Locate the cell with the specified text and output its [x, y] center coordinate. 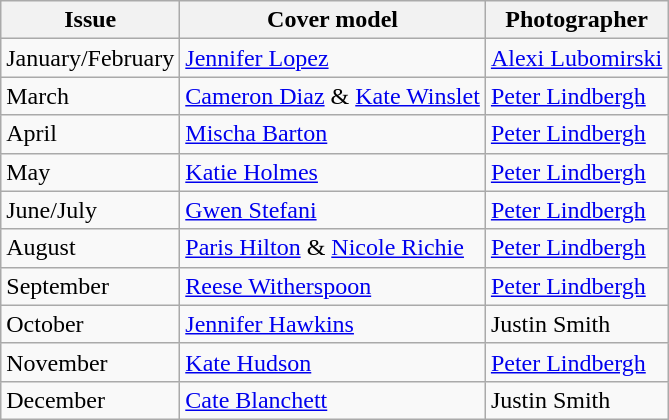
May [90, 172]
March [90, 96]
Gwen Stefani [333, 210]
Cameron Diaz & Kate Winslet [333, 96]
Cate Blanchett [333, 400]
Reese Witherspoon [333, 286]
November [90, 362]
Paris Hilton & Nicole Richie [333, 248]
June/July [90, 210]
Jennifer Lopez [333, 58]
Kate Hudson [333, 362]
January/February [90, 58]
Katie Holmes [333, 172]
Alexi Lubomirski [576, 58]
December [90, 400]
Photographer [576, 20]
October [90, 324]
August [90, 248]
Mischa Barton [333, 134]
Jennifer Hawkins [333, 324]
April [90, 134]
Cover model [333, 20]
Issue [90, 20]
September [90, 286]
